Scan for the cell matching the given text and deliver its [X, Y] coordinate at center. 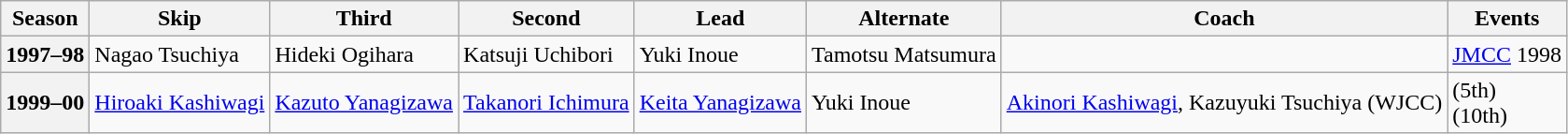
Lead [720, 19]
Akinori Kashiwagi, Kazuyuki Tsuchiya (WJCC) [1224, 103]
Season [45, 19]
Takanori Ichimura [547, 103]
Katsuji Uchibori [547, 54]
1999–00 [45, 103]
Nagao Tsuchiya [179, 54]
Keita Yanagizawa [720, 103]
Skip [179, 19]
1997–98 [45, 54]
Events [1507, 19]
(5th) (10th) [1507, 103]
JMCC 1998 [1507, 54]
Third [364, 19]
Hideki Ogihara [364, 54]
Second [547, 19]
Coach [1224, 19]
Tamotsu Matsumura [904, 54]
Hiroaki Kashiwagi [179, 103]
Alternate [904, 19]
Kazuto Yanagizawa [364, 103]
